Identify which cell holds the provided text, then report its [X, Y] central coordinate. 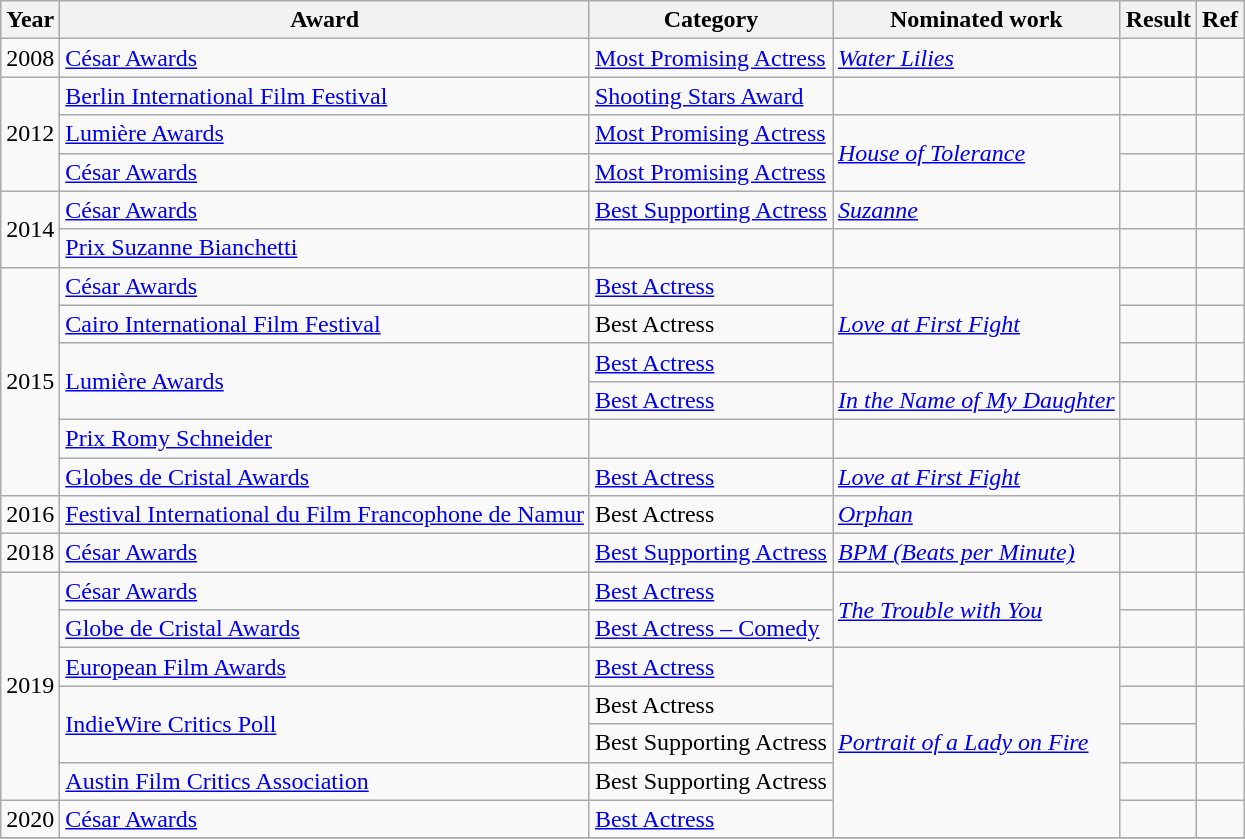
Suzanne [976, 210]
Award [325, 20]
Ref [1220, 20]
2012 [30, 134]
House of Tolerance [976, 153]
Orphan [976, 515]
Category [710, 20]
Prix Suzanne Bianchetti [325, 248]
2014 [30, 229]
The Trouble with You [976, 610]
2020 [30, 819]
Austin Film Critics Association [325, 781]
Globe de Cristal Awards [325, 629]
In the Name of My Daughter [976, 400]
European Film Awards [325, 667]
Best Actress – Comedy [710, 629]
Year [30, 20]
Globes de Cristal Awards [325, 477]
Shooting Stars Award [710, 96]
Portrait of a Lady on Fire [976, 743]
Water Lilies [976, 58]
2016 [30, 515]
Festival International du Film Francophone de Namur [325, 515]
2008 [30, 58]
Prix Romy Schneider [325, 438]
Berlin International Film Festival [325, 96]
Nominated work [976, 20]
2018 [30, 553]
BPM (Beats per Minute) [976, 553]
Cairo International Film Festival [325, 324]
Result [1158, 20]
2019 [30, 686]
2015 [30, 381]
IndieWire Critics Poll [325, 724]
